Pinpoint the cell where the given text exists, returning its (x, y) midpoint coordinate. 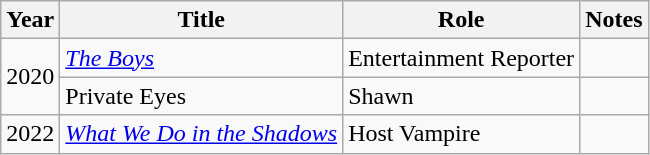
The Boys (202, 58)
Year (30, 20)
Notes (614, 20)
What We Do in the Shadows (202, 134)
Entertainment Reporter (462, 58)
Title (202, 20)
2020 (30, 77)
Shawn (462, 96)
Private Eyes (202, 96)
2022 (30, 134)
Role (462, 20)
Host Vampire (462, 134)
